Extract the (x, y) coordinate from the center of the cell holding the provided text.  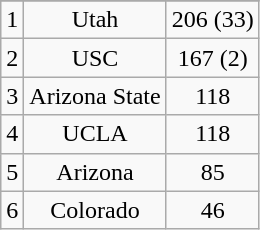
3 (12, 96)
USC (95, 58)
1 (12, 20)
UCLA (95, 134)
85 (212, 172)
4 (12, 134)
46 (212, 210)
6 (12, 210)
5 (12, 172)
2 (12, 58)
Arizona State (95, 96)
206 (33) (212, 20)
Arizona (95, 172)
Utah (95, 20)
167 (2) (212, 58)
Colorado (95, 210)
